Find where the given text appears and provide that cell's center as (X, Y) coordinate. 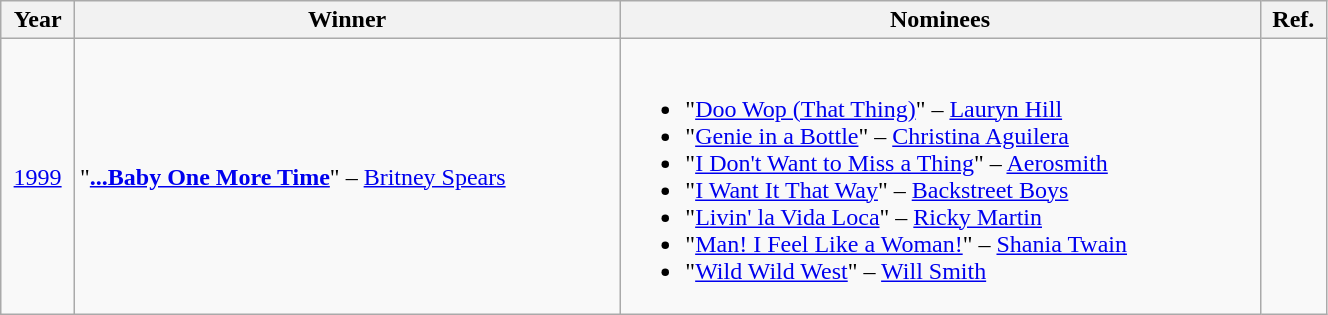
Year (38, 20)
Nominees (940, 20)
1999 (38, 176)
"...Baby One More Time" – Britney Spears (348, 176)
Ref. (1293, 20)
Winner (348, 20)
